Pinpoint the cell where the given text exists, returning its (x, y) midpoint coordinate. 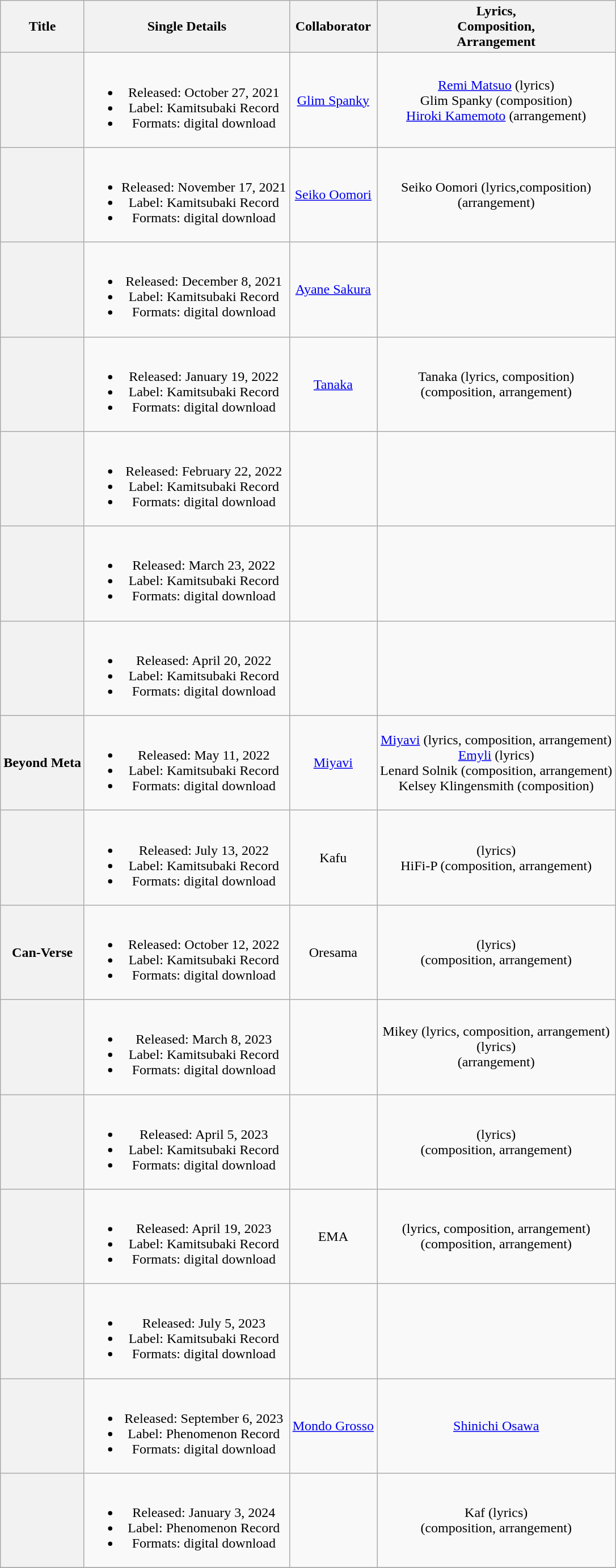
Glim Spanky (333, 100)
Lyrics, Composition, Arrangement (496, 27)
Released: September 6, 2023Label: Phenomenon RecordFormats: digital download (187, 1426)
Can-Verse (43, 952)
Released: October 12, 2022Label: Kamitsubaki RecordFormats: digital download (187, 952)
Released: February 22, 2022Label: Kamitsubaki RecordFormats: digital download (187, 478)
Beyond Meta (43, 763)
Miyavi (lyrics, composition, arrangement)Emyli (lyrics)Lenard Solnik (composition, arrangement)Kelsey Klingensmith (composition) (496, 763)
Title (43, 27)
Released: July 5, 2023Label: Kamitsubaki RecordFormats: digital download (187, 1331)
Released: March 8, 2023Label: Kamitsubaki RecordFormats: digital download (187, 1046)
Released: April 19, 2023Label: Kamitsubaki RecordFormats: digital download (187, 1237)
Seiko Oomori (333, 195)
Collaborator (333, 27)
Remi Matsuo (lyrics)Glim Spanky (composition)Hiroki Kamemoto (arrangement) (496, 100)
Released: November 17, 2021Label: Kamitsubaki RecordFormats: digital download (187, 195)
Released: December 8, 2021Label: Kamitsubaki RecordFormats: digital download (187, 289)
Mikey (lyrics, composition, arrangement) (lyrics) (arrangement) (496, 1046)
Released: January 3, 2024Label: Phenomenon RecordFormats: digital download (187, 1520)
Mondo Grosso (333, 1426)
Kaf (lyrics) (composition, arrangement) (496, 1520)
Ayane Sakura (333, 289)
Released: October 27, 2021Label: Kamitsubaki RecordFormats: digital download (187, 100)
Released: July 13, 2022Label: Kamitsubaki RecordFormats: digital download (187, 857)
Tanaka (333, 384)
Released: January 19, 2022Label: Kamitsubaki RecordFormats: digital download (187, 384)
Tanaka (lyrics, composition) (composition, arrangement) (496, 384)
Single Details (187, 27)
(lyrics, composition, arrangement) (composition, arrangement) (496, 1237)
EMA (333, 1237)
Seiko Oomori (lyrics,composition) (arrangement) (496, 195)
Miyavi (333, 763)
Released: April 20, 2022Label: Kamitsubaki RecordFormats: digital download (187, 668)
Kafu (333, 857)
(lyrics)HiFi-P (composition, arrangement) (496, 857)
Oresama (333, 952)
Shinichi Osawa (496, 1426)
Released: May 11, 2022Label: Kamitsubaki RecordFormats: digital download (187, 763)
Released: March 23, 2022Label: Kamitsubaki RecordFormats: digital download (187, 574)
Released: April 5, 2023Label: Kamitsubaki RecordFormats: digital download (187, 1142)
